From the cell containing the given text, extract its center point as (X, Y) coordinate. 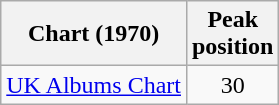
30 (232, 85)
UK Albums Chart (94, 85)
Peakposition (232, 34)
Chart (1970) (94, 34)
